Return the [X, Y] coordinate for the center point of the cell that contains the specified text.  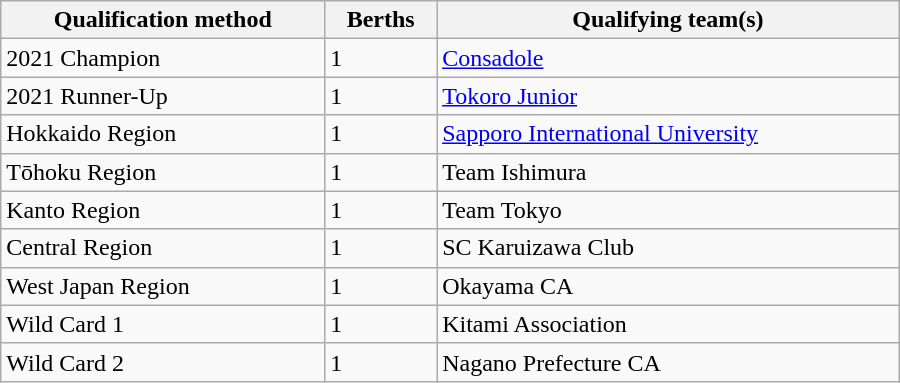
Team Ishimura [668, 172]
West Japan Region [163, 286]
Team Tokyo [668, 210]
2021 Champion [163, 58]
Wild Card 1 [163, 324]
Central Region [163, 248]
Hokkaido Region [163, 134]
Sapporo International University [668, 134]
SC Karuizawa Club [668, 248]
Wild Card 2 [163, 362]
Qualifying team(s) [668, 20]
2021 Runner-Up [163, 96]
Berths [381, 20]
Nagano Prefecture CA [668, 362]
Tokoro Junior [668, 96]
Kitami Association [668, 324]
Kanto Region [163, 210]
Okayama CA [668, 286]
Consadole [668, 58]
Tōhoku Region [163, 172]
Qualification method [163, 20]
